For the text-containing cell, return its midpoint in [x, y] coordinate format. 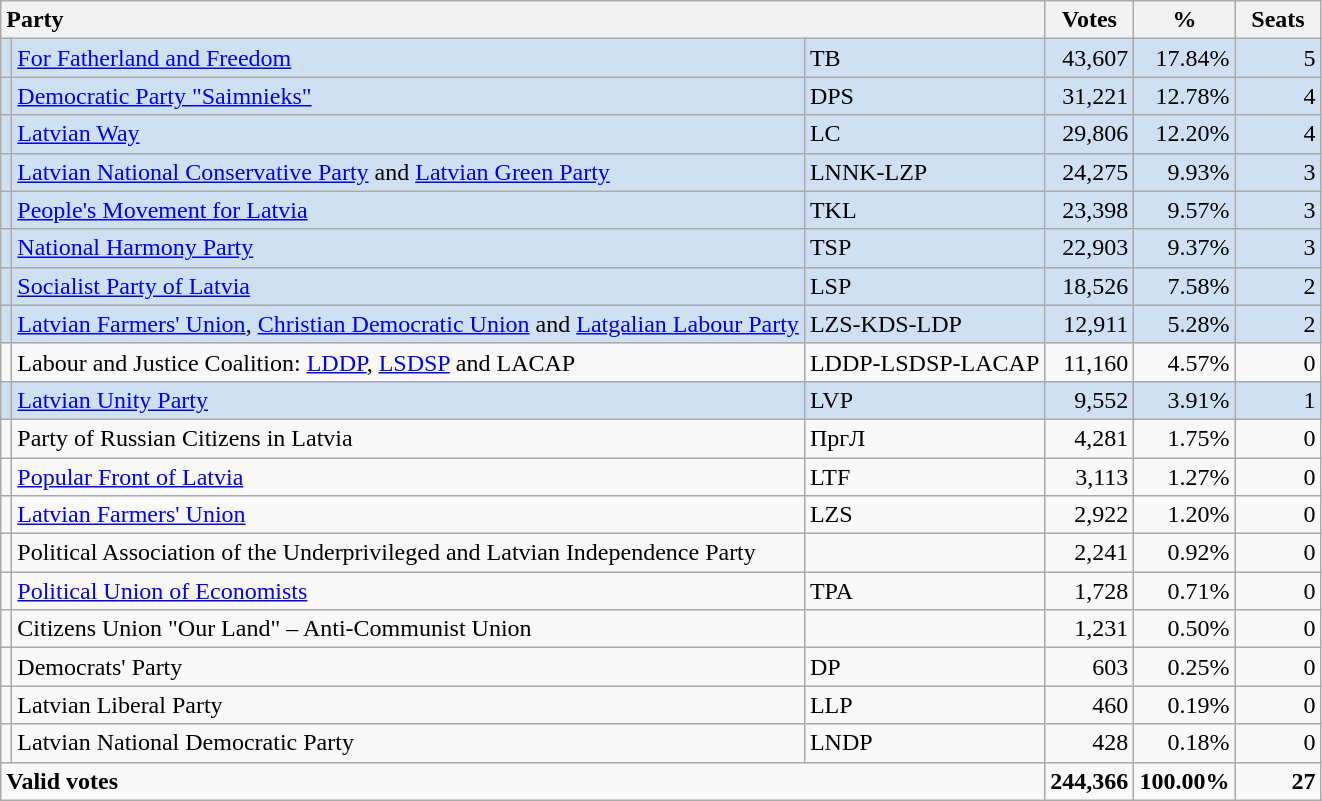
Party of Russian Citizens in Latvia [408, 438]
Citizens Union "Our Land" – Anti-Communist Union [408, 629]
Political Union of Economists [408, 591]
Latvian Way [408, 134]
Labour and Justice Coalition: LDDP, LSDSP and LACAP [408, 362]
Latvian National Conservative Party and Latvian Green Party [408, 172]
Democrats' Party [408, 667]
5 [1278, 58]
17.84% [1184, 58]
Political Association of the Underprivileged and Latvian Independence Party [408, 553]
LSP [924, 286]
0.71% [1184, 591]
12.20% [1184, 134]
1 [1278, 400]
9.37% [1184, 248]
Latvian Farmers' Union, Christian Democratic Union and Latgalian Labour Party [408, 324]
Votes [1090, 20]
9,552 [1090, 400]
TB [924, 58]
2,922 [1090, 515]
Latvian Liberal Party [408, 705]
4.57% [1184, 362]
23,398 [1090, 210]
TKL [924, 210]
Latvian Unity Party [408, 400]
LZS-KDS-LDP [924, 324]
18,526 [1090, 286]
5.28% [1184, 324]
TPA [924, 591]
27 [1278, 781]
31,221 [1090, 96]
For Fatherland and Freedom [408, 58]
1.20% [1184, 515]
People's Movement for Latvia [408, 210]
11,160 [1090, 362]
0.92% [1184, 553]
Latvian National Democratic Party [408, 743]
460 [1090, 705]
9.93% [1184, 172]
428 [1090, 743]
22,903 [1090, 248]
LLP [924, 705]
29,806 [1090, 134]
LC [924, 134]
ПргЛ [924, 438]
Party [523, 20]
1.75% [1184, 438]
43,607 [1090, 58]
Valid votes [523, 781]
244,366 [1090, 781]
603 [1090, 667]
LDDP-LSDSP-LACAP [924, 362]
Latvian Farmers' Union [408, 515]
LNDP [924, 743]
1,728 [1090, 591]
Socialist Party of Latvia [408, 286]
LZS [924, 515]
1,231 [1090, 629]
Democratic Party "Saimnieks" [408, 96]
100.00% [1184, 781]
Seats [1278, 20]
0.50% [1184, 629]
DP [924, 667]
LVP [924, 400]
0.19% [1184, 705]
9.57% [1184, 210]
7.58% [1184, 286]
LNNK-LZP [924, 172]
National Harmony Party [408, 248]
3,113 [1090, 477]
4,281 [1090, 438]
LTF [924, 477]
Popular Front of Latvia [408, 477]
0.25% [1184, 667]
12.78% [1184, 96]
1.27% [1184, 477]
3.91% [1184, 400]
DPS [924, 96]
12,911 [1090, 324]
TSP [924, 248]
2,241 [1090, 553]
% [1184, 20]
0.18% [1184, 743]
24,275 [1090, 172]
